From the cell containing the given text, extract its center point as (X, Y) coordinate. 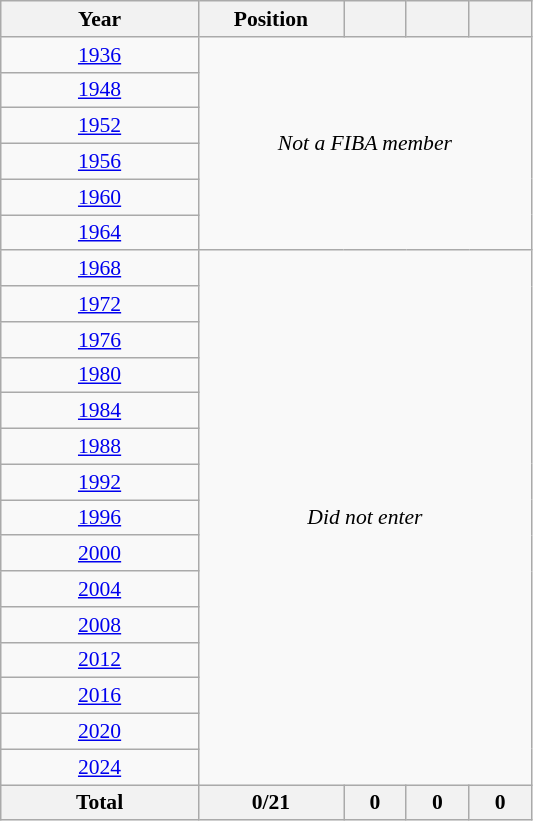
2020 (100, 732)
2004 (100, 589)
1948 (100, 90)
1952 (100, 126)
Not a FIBA member (364, 144)
1988 (100, 447)
1992 (100, 482)
1984 (100, 411)
Year (100, 19)
1960 (100, 197)
2012 (100, 660)
Position (270, 19)
2016 (100, 696)
1972 (100, 304)
1980 (100, 375)
1956 (100, 162)
1976 (100, 340)
2000 (100, 554)
1996 (100, 518)
1936 (100, 55)
1964 (100, 233)
0/21 (270, 803)
2024 (100, 767)
2008 (100, 625)
Total (100, 803)
Did not enter (364, 518)
1968 (100, 269)
